Provide the [x, y] coordinate of the cell's center where the given text is located.  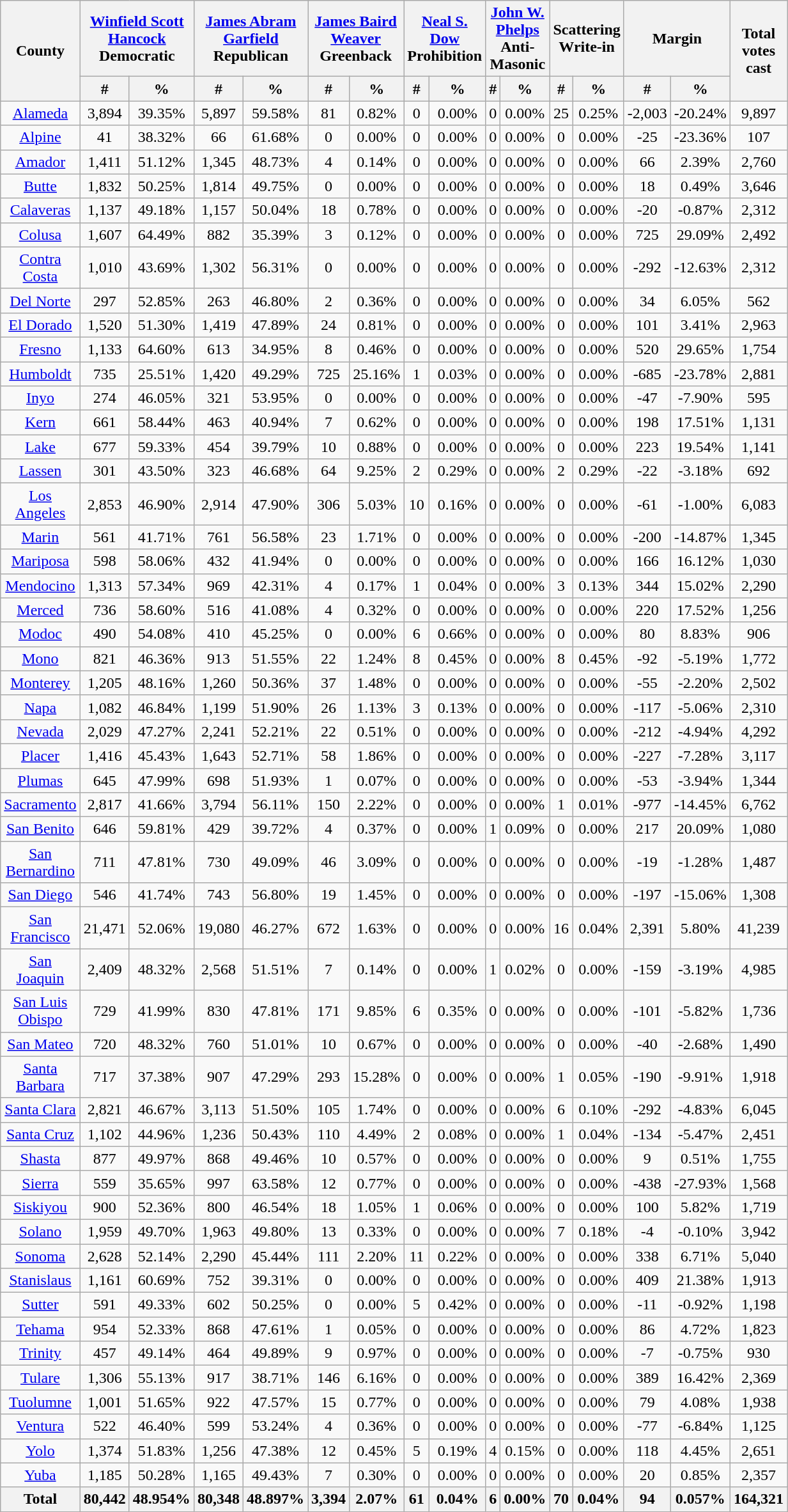
-14.45% [700, 805]
6,083 [758, 504]
906 [758, 634]
598 [105, 561]
760 [219, 1044]
602 [219, 1305]
0.19% [458, 1451]
297 [105, 300]
4.49% [377, 1134]
Calaveras [40, 210]
Alpine [40, 137]
661 [105, 423]
1,374 [105, 1451]
50.04% [275, 210]
-22 [647, 471]
0.37% [377, 829]
-685 [647, 374]
35.39% [275, 235]
1,302 [219, 267]
46.90% [161, 504]
2,651 [758, 1451]
Colusa [40, 235]
-61 [647, 504]
2,369 [758, 1378]
1,137 [105, 210]
1,938 [758, 1402]
1,198 [758, 1305]
Mendocino [40, 586]
454 [219, 447]
-0.75% [700, 1353]
1,754 [758, 349]
37 [328, 683]
Sierra [40, 1183]
-27.93% [700, 1183]
45.43% [161, 756]
546 [105, 895]
2,760 [758, 162]
Ventura [40, 1426]
17.51% [700, 423]
15.02% [700, 586]
Trinity [40, 1353]
1,487 [758, 862]
46 [328, 862]
29.65% [700, 349]
752 [219, 1281]
-5.19% [700, 659]
166 [647, 561]
Siskiyou [40, 1207]
46.84% [161, 707]
1,125 [758, 1426]
321 [219, 398]
-77 [647, 1426]
4,985 [758, 969]
52.71% [275, 756]
San Bernardino [40, 862]
21.38% [700, 1281]
5.80% [700, 928]
717 [105, 1077]
6.71% [700, 1256]
37.38% [161, 1077]
15.28% [377, 1077]
-40 [647, 1044]
58.44% [161, 423]
Winfield Scott HancockDemocratic [137, 38]
645 [105, 781]
35.65% [161, 1183]
-19 [647, 862]
Lassen [40, 471]
Margin [677, 38]
-212 [647, 731]
1.13% [377, 707]
-1.28% [700, 862]
0.02% [525, 969]
47.27% [161, 731]
46.36% [161, 659]
1,313 [105, 586]
3,794 [219, 805]
Mariposa [40, 561]
Butte [40, 186]
Alameda [40, 113]
-92 [647, 659]
1,755 [758, 1158]
-23.78% [700, 374]
46.54% [275, 1207]
1.24% [377, 659]
-159 [647, 969]
110 [328, 1134]
-2.20% [700, 683]
51.01% [275, 1044]
1,185 [105, 1475]
1,832 [105, 186]
0.67% [377, 1044]
Merced [40, 610]
877 [105, 1158]
Humboldt [40, 374]
1,010 [105, 267]
46.67% [161, 1110]
41.08% [275, 610]
0.82% [377, 113]
58.60% [161, 610]
-14.87% [700, 537]
8.83% [700, 634]
0.30% [377, 1475]
57.34% [161, 586]
Sonoma [40, 1256]
16 [561, 928]
-47 [647, 398]
-55 [647, 683]
2,357 [758, 1475]
1,199 [219, 707]
-12.63% [700, 267]
0.07% [377, 781]
40.94% [275, 423]
15 [328, 1402]
-4.83% [700, 1110]
1,344 [758, 781]
900 [105, 1207]
20.09% [700, 829]
0.18% [598, 1231]
599 [219, 1426]
47.89% [275, 325]
-3.19% [700, 969]
490 [105, 634]
907 [219, 1077]
1.74% [377, 1110]
3,894 [105, 113]
-190 [647, 1077]
-977 [647, 805]
730 [219, 862]
4.72% [700, 1329]
646 [105, 829]
-9.91% [700, 1077]
917 [219, 1378]
94 [647, 1499]
111 [328, 1256]
47.90% [275, 504]
-197 [647, 895]
1,520 [105, 325]
922 [219, 1402]
70 [561, 1499]
51.65% [161, 1402]
913 [219, 659]
1,918 [758, 1077]
County [40, 51]
1,963 [219, 1231]
306 [328, 504]
53.95% [275, 398]
50.28% [161, 1475]
46.80% [275, 300]
Shasta [40, 1158]
2,492 [758, 235]
San Benito [40, 829]
198 [647, 423]
410 [219, 634]
595 [758, 398]
735 [105, 374]
19.54% [700, 447]
0.88% [377, 447]
16.12% [700, 561]
49.43% [275, 1475]
0.06% [458, 1207]
Plumas [40, 781]
1,161 [105, 1281]
0.15% [525, 1451]
338 [647, 1256]
2,817 [105, 805]
Marin [40, 537]
1,568 [758, 1183]
1,157 [219, 210]
2.22% [377, 805]
2,029 [105, 731]
1,165 [219, 1475]
0.03% [458, 374]
48.16% [161, 683]
Solano [40, 1231]
882 [219, 235]
64.49% [161, 235]
60.69% [161, 1281]
Tehama [40, 1329]
5,040 [758, 1256]
41 [105, 137]
0.49% [700, 186]
997 [219, 1183]
47.29% [275, 1077]
561 [105, 537]
46.27% [275, 928]
3.41% [700, 325]
29.09% [700, 235]
61 [417, 1499]
150 [328, 805]
Sutter [40, 1305]
2.07% [377, 1499]
0.66% [458, 634]
39.79% [275, 447]
13 [328, 1231]
Monterey [40, 683]
-1.00% [700, 504]
San Mateo [40, 1044]
0.01% [598, 805]
-0.10% [700, 1231]
47.61% [275, 1329]
0.85% [700, 1475]
-25 [647, 137]
Inyo [40, 398]
1,236 [219, 1134]
Napa [40, 707]
-3.94% [700, 781]
1,913 [758, 1281]
49.14% [161, 1353]
0.97% [377, 1353]
52.36% [161, 1207]
-227 [647, 756]
711 [105, 862]
80 [647, 634]
930 [758, 1353]
James Baird WeaverGreenback [356, 38]
Total votes cast [758, 51]
23 [328, 537]
-7.28% [700, 756]
677 [105, 447]
48.954% [161, 1499]
1,131 [758, 423]
46.40% [161, 1426]
1,411 [105, 162]
743 [219, 895]
2,241 [219, 731]
Total [40, 1499]
3,113 [219, 1110]
464 [219, 1353]
48.73% [275, 162]
43.69% [161, 267]
5.03% [377, 504]
830 [219, 1011]
1.71% [377, 537]
Tulare [40, 1378]
0.81% [377, 325]
19,080 [219, 928]
729 [105, 1011]
56.11% [275, 805]
-4.94% [700, 731]
43.50% [161, 471]
Modoc [40, 634]
Fresno [40, 349]
1,308 [758, 895]
39.35% [161, 113]
0.42% [458, 1305]
52.06% [161, 928]
49.46% [275, 1158]
Neal S. DowProhibition [445, 38]
41.71% [161, 537]
2,914 [219, 504]
-5.06% [700, 707]
61.68% [275, 137]
49.09% [275, 862]
2,391 [647, 928]
86 [647, 1329]
761 [219, 537]
24 [328, 325]
0.25% [598, 113]
Nevada [40, 731]
3,942 [758, 1231]
25 [561, 113]
51.55% [275, 659]
522 [105, 1426]
-20.24% [700, 113]
954 [105, 1329]
1,416 [105, 756]
Amador [40, 162]
51.83% [161, 1451]
389 [647, 1378]
4.08% [700, 1402]
1.45% [377, 895]
54.08% [161, 634]
34.95% [275, 349]
720 [105, 1044]
San Joaquin [40, 969]
1,082 [105, 707]
Santa Clara [40, 1110]
17.52% [700, 610]
559 [105, 1183]
John W. PhelpsAnti-Masonic [518, 38]
1,001 [105, 1402]
2,568 [219, 969]
38.71% [275, 1378]
0.10% [598, 1110]
-438 [647, 1183]
-2.68% [700, 1044]
46.68% [275, 471]
49.80% [275, 1231]
Placer [40, 756]
3,117 [758, 756]
4.45% [700, 1451]
-53 [647, 781]
3,646 [758, 186]
64 [328, 471]
El Dorado [40, 325]
1.63% [377, 928]
San Francisco [40, 928]
64.60% [161, 349]
80,442 [105, 1499]
51.12% [161, 162]
1,419 [219, 325]
1,814 [219, 186]
5,897 [219, 113]
692 [758, 471]
274 [105, 398]
Lake [40, 447]
50.36% [275, 683]
1,490 [758, 1044]
2,409 [105, 969]
52.85% [161, 300]
0.12% [377, 235]
0.78% [377, 210]
41.99% [161, 1011]
101 [647, 325]
45.25% [275, 634]
323 [219, 471]
0.057% [700, 1499]
0.17% [377, 586]
79 [647, 1402]
-23.36% [700, 137]
42.31% [275, 586]
429 [219, 829]
9.85% [377, 1011]
51.93% [275, 781]
55.13% [161, 1378]
457 [105, 1353]
52.21% [275, 731]
432 [219, 561]
Los Angeles [40, 504]
50.43% [275, 1134]
-15.06% [700, 895]
0.09% [525, 829]
613 [219, 349]
100 [647, 1207]
0.46% [377, 349]
81 [328, 113]
1,772 [758, 659]
-20 [647, 210]
Tuolumne [40, 1402]
41.66% [161, 805]
2.20% [377, 1256]
164,321 [758, 1499]
Mono [40, 659]
-5.47% [700, 1134]
39.31% [275, 1281]
52.33% [161, 1329]
49.89% [275, 1353]
Santa Barbara [40, 1077]
2,963 [758, 325]
-3.18% [700, 471]
James Abram GarfieldRepublican [251, 38]
41.94% [275, 561]
59.58% [275, 113]
698 [219, 781]
Yolo [40, 1451]
1,260 [219, 683]
16.42% [700, 1378]
223 [647, 447]
49.75% [275, 186]
25.51% [161, 374]
2,881 [758, 374]
2,451 [758, 1134]
47.38% [275, 1451]
58 [328, 756]
3.09% [377, 862]
39.72% [275, 829]
0.08% [458, 1134]
1.48% [377, 683]
-4 [647, 1231]
1.86% [377, 756]
49.29% [275, 374]
-7.90% [700, 398]
107 [758, 137]
51.90% [275, 707]
-7 [647, 1353]
51.51% [275, 969]
6.05% [700, 300]
1,607 [105, 235]
-5.82% [700, 1011]
59.81% [161, 829]
6,762 [758, 805]
41.74% [161, 895]
736 [105, 610]
ScatteringWrite-in [587, 38]
3,394 [328, 1499]
1,823 [758, 1329]
48.897% [275, 1499]
1,141 [758, 447]
-101 [647, 1011]
46.05% [161, 398]
63.58% [275, 1183]
49.70% [161, 1231]
-117 [647, 707]
1,719 [758, 1207]
41,239 [758, 928]
800 [219, 1207]
45.44% [275, 1256]
217 [647, 829]
Yuba [40, 1475]
1,080 [758, 829]
105 [328, 1110]
-11 [647, 1305]
0.57% [377, 1158]
5.82% [700, 1207]
56.80% [275, 895]
1,133 [105, 349]
1,102 [105, 1134]
263 [219, 300]
118 [647, 1451]
80,348 [219, 1499]
969 [219, 586]
-134 [647, 1134]
38.32% [161, 137]
53.24% [275, 1426]
47.57% [275, 1402]
Santa Cruz [40, 1134]
146 [328, 1378]
-0.92% [700, 1305]
2,628 [105, 1256]
672 [328, 928]
0.32% [377, 610]
9.25% [377, 471]
San Luis Obispo [40, 1011]
6,045 [758, 1110]
2,502 [758, 683]
Stanislaus [40, 1281]
344 [647, 586]
2.39% [700, 162]
1,736 [758, 1011]
2,821 [105, 1110]
49.97% [161, 1158]
0.16% [458, 504]
0.35% [458, 1011]
52.14% [161, 1256]
4,292 [758, 731]
59.33% [161, 447]
1,420 [219, 374]
51.50% [275, 1110]
562 [758, 300]
26 [328, 707]
Del Norte [40, 300]
516 [219, 610]
463 [219, 423]
-6.84% [700, 1426]
1,205 [105, 683]
56.31% [275, 267]
409 [647, 1281]
-200 [647, 537]
1,959 [105, 1231]
6.16% [377, 1378]
520 [647, 349]
-0.87% [700, 210]
821 [105, 659]
1.05% [377, 1207]
171 [328, 1011]
2,310 [758, 707]
1,643 [219, 756]
44.96% [161, 1134]
20 [647, 1475]
293 [328, 1077]
21,471 [105, 928]
49.18% [161, 210]
49.33% [161, 1305]
San Diego [40, 895]
591 [105, 1305]
47.99% [161, 781]
9,897 [758, 113]
51.30% [161, 325]
Kern [40, 423]
1,030 [758, 561]
11 [417, 1256]
25.16% [377, 374]
301 [105, 471]
Contra Costa [40, 267]
58.06% [161, 561]
1,306 [105, 1378]
2,853 [105, 504]
56.58% [275, 537]
0.22% [458, 1256]
0.62% [377, 423]
34 [647, 300]
220 [647, 610]
19 [328, 895]
0.33% [377, 1231]
-2,003 [647, 113]
Sacramento [40, 805]
